Capture the cell that displays the provided text and extract its (X, Y) central coordinate. 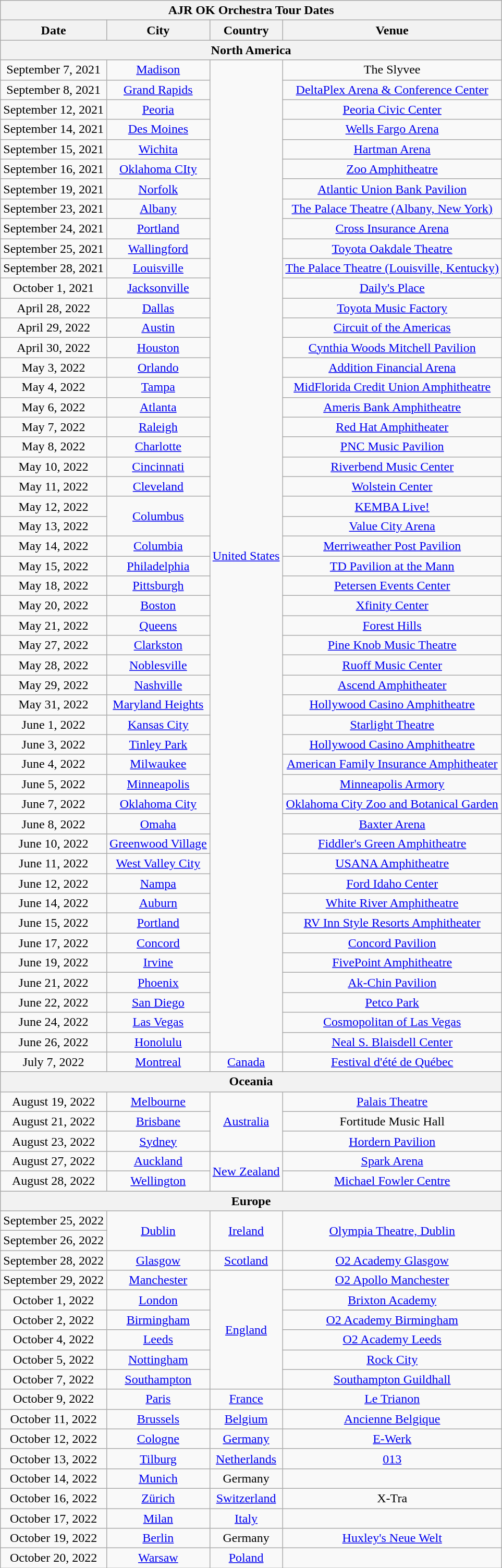
Brixton Academy (392, 1300)
Cincinnati (158, 467)
Melbourne (158, 1101)
June 14, 2022 (54, 903)
Warsaw (158, 1558)
Wellington (158, 1181)
Fortitude Music Hall (392, 1121)
Greenwood Village (158, 843)
Huxley's Neue Welt (392, 1538)
Concord (158, 943)
White River Amphitheatre (392, 903)
June 5, 2022 (54, 784)
Peoria (158, 109)
Oklahoma CIty (158, 169)
September 8, 2021 (54, 90)
Pittsburgh (158, 586)
October 12, 2022 (54, 1439)
West Valley City (158, 863)
Michael Fowler Centre (392, 1181)
E-Werk (392, 1439)
August 21, 2022 (54, 1121)
September 15, 2021 (54, 149)
Charlotte (158, 447)
October 13, 2022 (54, 1459)
October 2, 2022 (54, 1320)
September 19, 2021 (54, 189)
May 21, 2022 (54, 626)
North America (251, 50)
Honolulu (158, 1042)
O2 Apollo Manchester (392, 1280)
Cologne (158, 1439)
AJR OK Orchestra Tour Dates (251, 10)
August 28, 2022 (54, 1181)
Daily's Place (392, 288)
Belgium (246, 1419)
Nampa (158, 884)
Omaha (158, 824)
Baxter Arena (392, 824)
Riverbend Music Center (392, 467)
May 6, 2022 (54, 407)
Nottingham (158, 1359)
June 7, 2022 (54, 804)
Manchester (158, 1280)
Tinley Park (158, 744)
Minneapolis (158, 784)
San Diego (158, 1002)
Neal S. Blaisdell Center (392, 1042)
August 23, 2022 (54, 1141)
Madison (158, 70)
Country (246, 30)
Maryland Heights (158, 705)
September 16, 2021 (54, 169)
October 19, 2022 (54, 1538)
October 9, 2022 (54, 1399)
September 25, 2021 (54, 249)
Poland (246, 1558)
X-Tra (392, 1498)
October 16, 2022 (54, 1498)
Queens (158, 626)
Jacksonville (158, 288)
October 1, 2021 (54, 288)
013 (392, 1459)
Southampton Guildhall (392, 1379)
FivePoint Amphitheatre (392, 963)
Des Moines (158, 129)
O2 Academy Glasgow (392, 1260)
Columbia (158, 546)
Sydney (158, 1141)
September 26, 2022 (54, 1241)
MidFlorida Credit Union Amphitheatre (392, 387)
Europe (251, 1200)
O2 Academy Birmingham (392, 1320)
KEMBA Live! (392, 506)
Cynthia Woods Mitchell Pavilion (392, 348)
June 3, 2022 (54, 744)
France (246, 1399)
October 17, 2022 (54, 1518)
August 27, 2022 (54, 1161)
DeltaPlex Arena & Conference Center (392, 90)
Houston (158, 348)
Milan (158, 1518)
June 24, 2022 (54, 1022)
August 19, 2022 (54, 1101)
Grand Rapids (158, 90)
Forest Hills (392, 626)
The Palace Theatre (Louisville, Kentucky) (392, 268)
June 8, 2022 (54, 824)
Netherlands (246, 1459)
Zoo Amphitheatre (392, 169)
September 28, 2022 (54, 1260)
United States (246, 556)
June 1, 2022 (54, 725)
Hordern Pavilion (392, 1141)
RV Inn Style Resorts Amphitheater (392, 923)
April 29, 2022 (54, 328)
Clarkston (158, 645)
Olympia Theatre, Dublin (392, 1231)
Switzerland (246, 1498)
Norfolk (158, 189)
July 7, 2022 (54, 1062)
New Zealand (246, 1171)
Montreal (158, 1062)
Wallingford (158, 249)
October 5, 2022 (54, 1359)
May 15, 2022 (54, 566)
September 12, 2021 (54, 109)
June 4, 2022 (54, 764)
October 11, 2022 (54, 1419)
September 25, 2022 (54, 1221)
October 20, 2022 (54, 1558)
Red Hat Amphitheater (392, 427)
Le Trianon (392, 1399)
Brisbane (158, 1121)
May 20, 2022 (54, 606)
O2 Academy Leeds (392, 1340)
England (246, 1330)
Atlantic Union Bank Pavilion (392, 189)
Italy (246, 1518)
June 19, 2022 (54, 963)
The Palace Theatre (Albany, New York) (392, 209)
May 29, 2022 (54, 685)
October 7, 2022 (54, 1379)
Columbus (158, 516)
Ameris Bank Amphitheatre (392, 407)
May 14, 2022 (54, 546)
Hartman Arena (392, 149)
Ancienne Belgique (392, 1419)
September 28, 2021 (54, 268)
April 30, 2022 (54, 348)
September 14, 2021 (54, 129)
April 28, 2022 (54, 308)
City (158, 30)
October 14, 2022 (54, 1478)
Cross Insurance Arena (392, 228)
Pine Knob Music Theatre (392, 645)
Palais Theatre (392, 1101)
Auckland (158, 1161)
Petco Park (392, 1002)
Tampa (158, 387)
Noblesville (158, 665)
Brussels (158, 1419)
September 23, 2021 (54, 209)
Date (54, 30)
October 1, 2022 (54, 1300)
Toyota Oakdale Theatre (392, 249)
Las Vegas (158, 1022)
October 4, 2022 (54, 1340)
Tilburg (158, 1459)
May 8, 2022 (54, 447)
Orlando (158, 367)
Addition Financial Arena (392, 367)
Australia (246, 1121)
Zürich (158, 1498)
Oceania (251, 1082)
Kansas City (158, 725)
Petersen Events Center (392, 586)
Wells Fargo Arena (392, 129)
June 11, 2022 (54, 863)
Atlanta (158, 407)
Ruoff Music Center (392, 665)
Albany (158, 209)
May 7, 2022 (54, 427)
Nashville (158, 685)
May 4, 2022 (54, 387)
Festival d'été de Québec (392, 1062)
USANA Amphitheatre (392, 863)
Canada (246, 1062)
Leeds (158, 1340)
Oklahoma City (158, 804)
Fiddler's Green Amphitheatre (392, 843)
Toyota Music Factory (392, 308)
Louisville (158, 268)
Berlin (158, 1538)
Raleigh (158, 427)
Merriweather Post Pavilion (392, 546)
May 18, 2022 (54, 586)
May 11, 2022 (54, 486)
Ireland (246, 1231)
May 28, 2022 (54, 665)
Ford Idaho Center (392, 884)
Milwaukee (158, 764)
June 22, 2022 (54, 1002)
Rock City (392, 1359)
June 15, 2022 (54, 923)
American Family Insurance Amphitheater (392, 764)
Birmingham (158, 1320)
June 12, 2022 (54, 884)
September 24, 2021 (54, 228)
May 3, 2022 (54, 367)
Wolstein Center (392, 486)
Auburn (158, 903)
May 31, 2022 (54, 705)
Dublin (158, 1231)
Paris (158, 1399)
June 21, 2022 (54, 983)
The Slyvee (392, 70)
May 13, 2022 (54, 526)
Concord Pavilion (392, 943)
Phoenix (158, 983)
June 26, 2022 (54, 1042)
May 10, 2022 (54, 467)
Wichita (158, 149)
Cleveland (158, 486)
TD Pavilion at the Mann (392, 566)
Oklahoma City Zoo and Botanical Garden (392, 804)
June 10, 2022 (54, 843)
Glasgow (158, 1260)
Peoria Civic Center (392, 109)
Circuit of the Americas (392, 328)
September 7, 2021 (54, 70)
Dallas (158, 308)
September 29, 2022 (54, 1280)
Munich (158, 1478)
Spark Arena (392, 1161)
June 17, 2022 (54, 943)
Cosmopolitan of Las Vegas (392, 1022)
Philadelphia (158, 566)
PNC Music Pavilion (392, 447)
London (158, 1300)
Scotland (246, 1260)
Irvine (158, 963)
Xfinity Center (392, 606)
Ascend Amphitheater (392, 685)
Starlight Theatre (392, 725)
Ak-Chin Pavilion (392, 983)
May 27, 2022 (54, 645)
Value City Arena (392, 526)
Venue (392, 30)
May 12, 2022 (54, 506)
Minneapolis Armory (392, 784)
Southampton (158, 1379)
Boston (158, 606)
Austin (158, 328)
